For the text-containing cell, return its midpoint in (x, y) coordinate format. 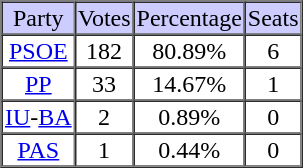
2 (104, 116)
Percentage (190, 18)
PAS (38, 150)
80.89% (190, 50)
Seats (274, 18)
33 (104, 84)
Party (38, 18)
182 (104, 50)
6 (274, 50)
Votes (104, 18)
14.67% (190, 84)
PP (38, 84)
IU-BA (38, 116)
0.89% (190, 116)
0.44% (190, 150)
PSOE (38, 50)
